Identify which cell holds the provided text, then report its (x, y) central coordinate. 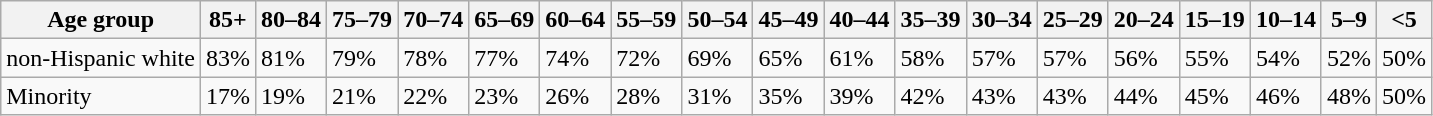
46% (1286, 96)
Minority (101, 96)
75–79 (362, 20)
50–54 (718, 20)
21% (362, 96)
25–29 (1072, 20)
23% (504, 96)
56% (1144, 58)
85+ (228, 20)
31% (718, 96)
81% (290, 58)
5–9 (1348, 20)
55–59 (646, 20)
non-Hispanic white (101, 58)
39% (860, 96)
42% (930, 96)
15–19 (1214, 20)
45–49 (788, 20)
22% (434, 96)
60–64 (576, 20)
40–44 (860, 20)
Age group (101, 20)
10–14 (1286, 20)
44% (1144, 96)
19% (290, 96)
79% (362, 58)
58% (930, 58)
52% (1348, 58)
83% (228, 58)
72% (646, 58)
70–74 (434, 20)
30–34 (1002, 20)
17% (228, 96)
35% (788, 96)
<5 (1404, 20)
26% (576, 96)
77% (504, 58)
45% (1214, 96)
61% (860, 58)
48% (1348, 96)
20–24 (1144, 20)
65–69 (504, 20)
78% (434, 58)
74% (576, 58)
35–39 (930, 20)
80–84 (290, 20)
55% (1214, 58)
65% (788, 58)
54% (1286, 58)
28% (646, 96)
69% (718, 58)
